Determine the (X, Y) coordinate at the center of the cell enclosing the given text.  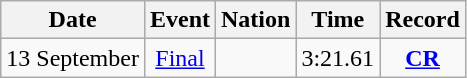
Time (338, 20)
Record (423, 20)
Final (180, 58)
Nation (256, 20)
Date (73, 20)
CR (423, 58)
13 September (73, 58)
3:21.61 (338, 58)
Event (180, 20)
